Extract the (x, y) coordinate from the center of the cell holding the provided text.  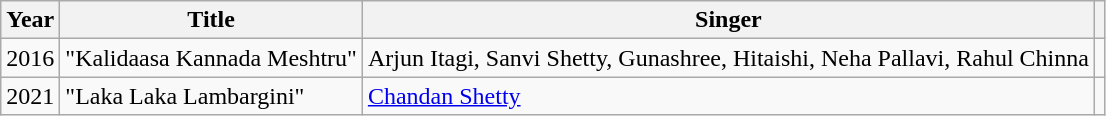
Arjun Itagi, Sanvi Shetty, Gunashree, Hitaishi, Neha Pallavi, Rahul Chinna (728, 58)
2016 (30, 58)
"Laka Laka Lambargini" (212, 96)
Year (30, 20)
2021 (30, 96)
Title (212, 20)
Chandan Shetty (728, 96)
Singer (728, 20)
"Kalidaasa Kannada Meshtru" (212, 58)
